Return the [x, y] coordinate for the center point of the cell that contains the specified text.  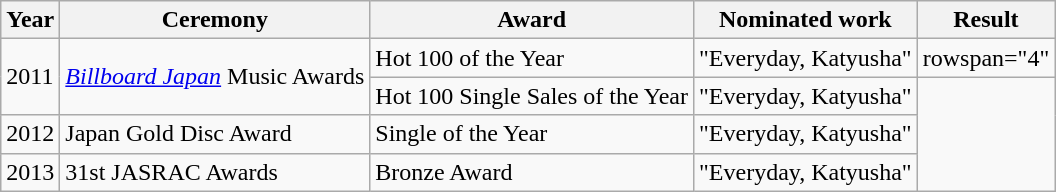
Nominated work [805, 20]
Single of the Year [532, 134]
Result [986, 20]
2012 [30, 134]
2013 [30, 172]
Japan Gold Disc Award [215, 134]
2011 [30, 77]
Ceremony [215, 20]
Award [532, 20]
Hot 100 Single Sales of the Year [532, 96]
Billboard Japan Music Awards [215, 77]
Hot 100 of the Year [532, 58]
rowspan="4" [986, 58]
Year [30, 20]
Bronze Award [532, 172]
31st JASRAC Awards [215, 172]
